Search for the cell housing the specified text and yield its (x, y) center coordinate. 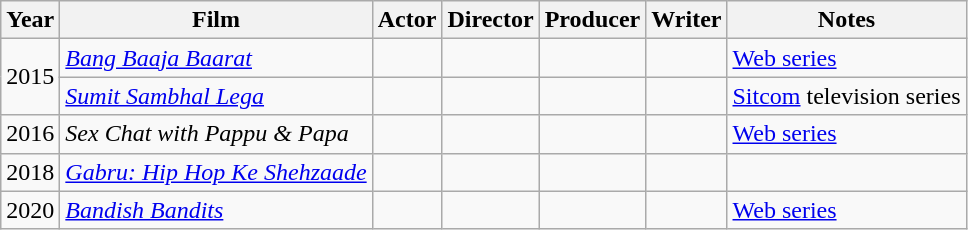
Bang Baaja Baarat (216, 58)
2020 (30, 210)
Notes (846, 20)
Sitcom television series (846, 96)
Film (216, 20)
Gabru: Hip Hop Ke Shehzaade (216, 172)
2015 (30, 77)
Sumit Sambhal Lega (216, 96)
Sex Chat with Pappu & Papa (216, 134)
Director (490, 20)
2018 (30, 172)
Bandish Bandits (216, 210)
Writer (686, 20)
Producer (592, 20)
2016 (30, 134)
Year (30, 20)
Actor (407, 20)
